From the cell containing the given text, extract its center point as (X, Y) coordinate. 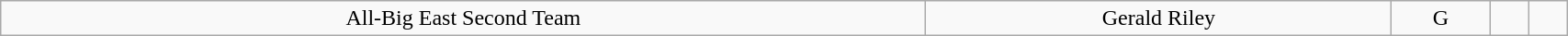
All-Big East Second Team (463, 18)
G (1440, 18)
Gerald Riley (1159, 18)
